Capture the cell that displays the provided text and extract its (X, Y) central coordinate. 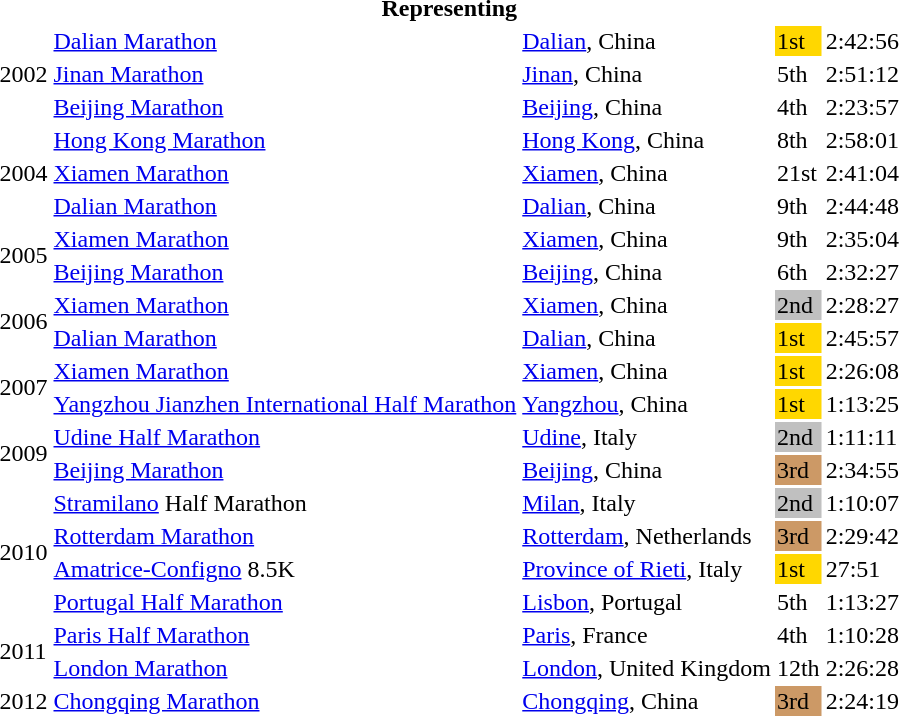
Rotterdam, Netherlands (647, 536)
Yangzhou Jianzhen International Half Marathon (285, 404)
Chongqing Marathon (285, 701)
6th (798, 272)
Jinan, China (647, 74)
Amatrice-Configno 8.5K (285, 569)
Udine Half Marathon (285, 437)
Jinan Marathon (285, 74)
Hong Kong Marathon (285, 140)
Milan, Italy (647, 503)
Portugal Half Marathon (285, 602)
Chongqing, China (647, 701)
Yangzhou, China (647, 404)
Province of Rieti, Italy (647, 569)
Hong Kong, China (647, 140)
Udine, Italy (647, 437)
Paris, France (647, 635)
Rotterdam Marathon (285, 536)
21st (798, 173)
London Marathon (285, 668)
8th (798, 140)
Paris Half Marathon (285, 635)
Stramilano Half Marathon (285, 503)
Lisbon, Portugal (647, 602)
12th (798, 668)
London, United Kingdom (647, 668)
